Extract the (X, Y) coordinate from the center of the cell holding the provided text.  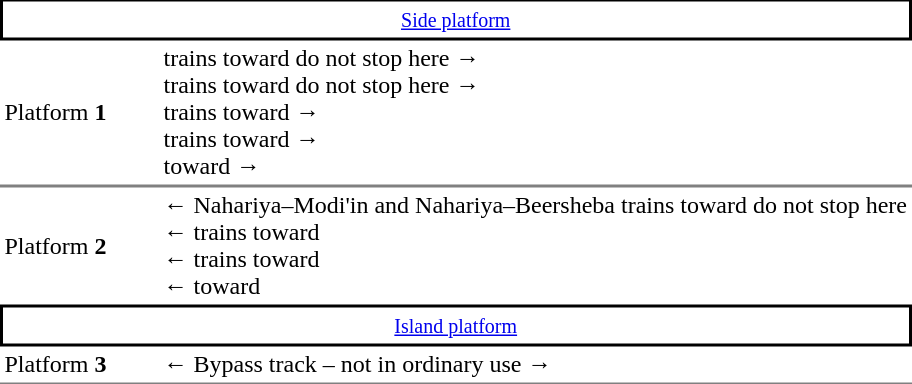
← Nahariya–Modi'in and Nahariya–Beersheba trains toward do not stop here← trains toward ← trains toward ← toward (535, 245)
Platform 1 (80, 113)
Side platform (456, 20)
Platform 3 (80, 365)
← Bypass track – not in ordinary use → (535, 365)
Island platform (456, 325)
trains toward do not stop here → trains toward do not stop here → trains toward → trains toward → toward → (535, 113)
Platform 2 (80, 245)
